Provide the [X, Y] coordinate of the cell's center where the given text is located.  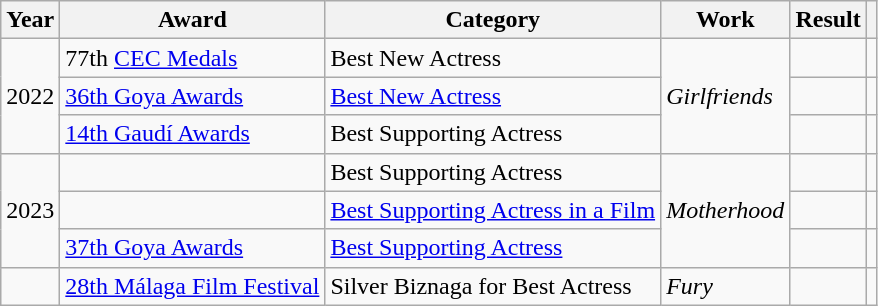
37th Goya Awards [192, 248]
Silver Biznaga for Best Actress [493, 286]
Category [493, 20]
Year [30, 20]
77th CEC Medals [192, 58]
Best Supporting Actress in a Film [493, 210]
2022 [30, 96]
Result [828, 20]
2023 [30, 210]
Award [192, 20]
Motherhood [726, 210]
28th Málaga Film Festival [192, 286]
Fury [726, 286]
36th Goya Awards [192, 96]
14th Gaudí Awards [192, 134]
Girlfriends [726, 96]
Work [726, 20]
